Detect which cell encompasses the target text, then output its [x, y] center coordinate. 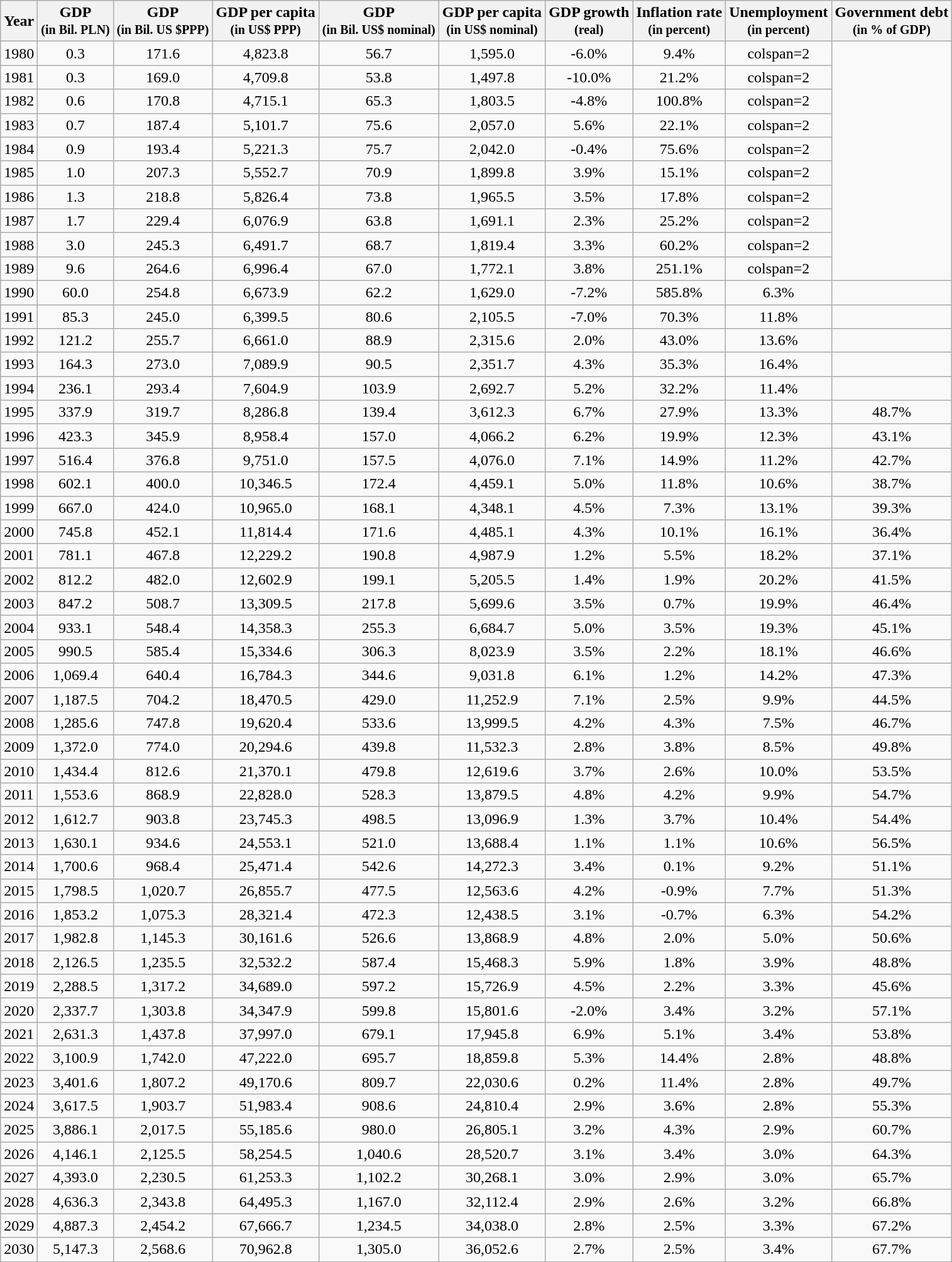
2014 [19, 867]
4,823.8 [265, 53]
2029 [19, 1226]
47,222.0 [265, 1058]
15,334.6 [265, 651]
745.8 [75, 532]
15,801.6 [491, 1010]
781.1 [75, 556]
14,358.3 [265, 627]
344.6 [378, 675]
139.4 [378, 412]
49,170.6 [265, 1082]
1.3 [75, 197]
2,042.0 [491, 149]
157.0 [378, 436]
640.4 [163, 675]
39.3% [892, 508]
1,899.8 [491, 173]
2030 [19, 1249]
6.9% [589, 1034]
2.3% [589, 221]
70,962.8 [265, 1249]
2,125.5 [163, 1154]
695.7 [378, 1058]
54.4% [892, 819]
1,305.0 [378, 1249]
4,076.0 [491, 460]
6,673.9 [265, 292]
18,859.8 [491, 1058]
1992 [19, 341]
62.2 [378, 292]
345.9 [163, 436]
6,399.5 [265, 316]
54.2% [892, 914]
4,709.8 [265, 77]
2,057.0 [491, 125]
17,945.8 [491, 1034]
12,602.9 [265, 579]
3,401.6 [75, 1082]
4,066.2 [491, 436]
13,688.4 [491, 843]
13,879.5 [491, 795]
1,040.6 [378, 1154]
11,532.3 [491, 747]
585.4 [163, 651]
60.7% [892, 1130]
4,146.1 [75, 1154]
2,230.5 [163, 1178]
2001 [19, 556]
2003 [19, 603]
22,828.0 [265, 795]
1988 [19, 244]
50.6% [892, 938]
-0.9% [679, 891]
65.3 [378, 101]
1982 [19, 101]
980.0 [378, 1130]
1,167.0 [378, 1202]
9.2% [779, 867]
55,185.6 [265, 1130]
2027 [19, 1178]
3,617.5 [75, 1106]
587.4 [378, 962]
10,965.0 [265, 508]
Government debt(in % of GDP) [892, 21]
3.0 [75, 244]
12.3% [779, 436]
0.7% [679, 603]
5.6% [589, 125]
2004 [19, 627]
4,393.0 [75, 1178]
479.8 [378, 771]
26,855.7 [265, 891]
12,563.6 [491, 891]
32,112.4 [491, 1202]
22,030.6 [491, 1082]
933.1 [75, 627]
199.1 [378, 579]
75.7 [378, 149]
1,903.7 [163, 1106]
15.1% [679, 173]
376.8 [163, 460]
-0.7% [679, 914]
429.0 [378, 700]
45.1% [892, 627]
34,347.9 [265, 1010]
667.0 [75, 508]
6.1% [589, 675]
5.1% [679, 1034]
2,126.5 [75, 962]
812.6 [163, 771]
GDP per capita(in US$ PPP) [265, 21]
273.0 [163, 365]
13.1% [779, 508]
63.8 [378, 221]
13,868.9 [491, 938]
28,520.7 [491, 1154]
2008 [19, 723]
30,268.1 [491, 1178]
218.8 [163, 197]
67.7% [892, 1249]
528.3 [378, 795]
4,485.1 [491, 532]
30,161.6 [265, 938]
9.6 [75, 268]
264.6 [163, 268]
217.8 [378, 603]
70.9 [378, 173]
482.0 [163, 579]
5,205.5 [491, 579]
16,784.3 [265, 675]
245.3 [163, 244]
3,100.9 [75, 1058]
-6.0% [589, 53]
14.2% [779, 675]
55.3% [892, 1106]
2026 [19, 1154]
747.8 [163, 723]
1,372.0 [75, 747]
1995 [19, 412]
54.7% [892, 795]
187.4 [163, 125]
-10.0% [589, 77]
5,699.6 [491, 603]
1.3% [589, 819]
GDP(in Bil. PLN) [75, 21]
2,568.6 [163, 1249]
2,337.7 [75, 1010]
4,715.1 [265, 101]
306.3 [378, 651]
236.1 [75, 388]
1,497.8 [491, 77]
49.8% [892, 747]
20.2% [779, 579]
2000 [19, 532]
1,629.0 [491, 292]
2019 [19, 986]
6.7% [589, 412]
13.6% [779, 341]
4,887.3 [75, 1226]
5,101.7 [265, 125]
121.2 [75, 341]
34,689.0 [265, 986]
32.2% [679, 388]
1,595.0 [491, 53]
5.9% [589, 962]
1981 [19, 77]
56.5% [892, 843]
1,700.6 [75, 867]
41.5% [892, 579]
11.2% [779, 460]
1,553.6 [75, 795]
704.2 [163, 700]
6,076.9 [265, 221]
GDP growth(real) [589, 21]
19.3% [779, 627]
7.3% [679, 508]
1,020.7 [163, 891]
193.4 [163, 149]
80.6 [378, 316]
8,958.4 [265, 436]
3,612.3 [491, 412]
1,234.5 [378, 1226]
169.0 [163, 77]
868.9 [163, 795]
1,772.1 [491, 268]
2016 [19, 914]
1.9% [679, 579]
13,309.5 [265, 603]
10.4% [779, 819]
2013 [19, 843]
64.3% [892, 1154]
11,814.4 [265, 532]
1.0 [75, 173]
774.0 [163, 747]
2,017.5 [163, 1130]
1999 [19, 508]
1.8% [679, 962]
66.8% [892, 1202]
1989 [19, 268]
18.2% [779, 556]
1,798.5 [75, 891]
-0.4% [589, 149]
1,853.2 [75, 914]
51.3% [892, 891]
58,254.5 [265, 1154]
172.4 [378, 484]
1,803.5 [491, 101]
65.7% [892, 1178]
67,666.7 [265, 1226]
6,996.4 [265, 268]
85.3 [75, 316]
24,553.1 [265, 843]
51.1% [892, 867]
968.4 [163, 867]
1,303.8 [163, 1010]
75.6% [679, 149]
11,252.9 [491, 700]
2028 [19, 1202]
229.4 [163, 221]
2,343.8 [163, 1202]
5,221.3 [265, 149]
43.0% [679, 341]
423.3 [75, 436]
7.7% [779, 891]
6,661.0 [265, 341]
1998 [19, 484]
10.0% [779, 771]
37.1% [892, 556]
5,826.4 [265, 197]
498.5 [378, 819]
809.7 [378, 1082]
2.7% [589, 1249]
1996 [19, 436]
2017 [19, 938]
12,438.5 [491, 914]
43.1% [892, 436]
1,235.5 [163, 962]
157.5 [378, 460]
73.8 [378, 197]
1.7 [75, 221]
2007 [19, 700]
164.3 [75, 365]
5,552.7 [265, 173]
1,437.8 [163, 1034]
9,031.8 [491, 675]
35.3% [679, 365]
24,810.4 [491, 1106]
10.1% [679, 532]
400.0 [163, 484]
36.4% [892, 532]
25,471.4 [265, 867]
48.7% [892, 412]
Unemployment(in percent) [779, 21]
2024 [19, 1106]
14.4% [679, 1058]
424.0 [163, 508]
2,315.6 [491, 341]
60.2% [679, 244]
1.4% [589, 579]
68.7 [378, 244]
7.5% [779, 723]
64,495.3 [265, 1202]
467.8 [163, 556]
2,454.2 [163, 1226]
53.8 [378, 77]
18,470.5 [265, 700]
21.2% [679, 77]
0.2% [589, 1082]
13,999.5 [491, 723]
46.4% [892, 603]
516.4 [75, 460]
1,434.4 [75, 771]
2018 [19, 962]
1,612.7 [75, 819]
53.8% [892, 1034]
46.6% [892, 651]
168.1 [378, 508]
45.6% [892, 986]
6.2% [589, 436]
293.4 [163, 388]
10,346.5 [265, 484]
6,491.7 [265, 244]
2012 [19, 819]
2009 [19, 747]
2,105.5 [491, 316]
16.1% [779, 532]
1983 [19, 125]
1987 [19, 221]
2010 [19, 771]
548.4 [163, 627]
1,691.1 [491, 221]
GDP(in Bil. US$ nominal) [378, 21]
477.5 [378, 891]
1991 [19, 316]
2020 [19, 1010]
9,751.0 [265, 460]
12,619.6 [491, 771]
-4.8% [589, 101]
21,370.1 [265, 771]
1,102.2 [378, 1178]
508.7 [163, 603]
1,982.8 [75, 938]
526.6 [378, 938]
61,253.3 [265, 1178]
2006 [19, 675]
53.5% [892, 771]
254.8 [163, 292]
28,321.4 [265, 914]
13,096.9 [491, 819]
5.2% [589, 388]
3.6% [679, 1106]
2011 [19, 795]
4,987.9 [491, 556]
934.6 [163, 843]
1984 [19, 149]
255.7 [163, 341]
812.2 [75, 579]
4,459.1 [491, 484]
Year [19, 21]
-2.0% [589, 1010]
6,684.7 [491, 627]
36,052.6 [491, 1249]
1,819.4 [491, 244]
88.9 [378, 341]
1993 [19, 365]
22.1% [679, 125]
14.9% [679, 460]
2022 [19, 1058]
67.2% [892, 1226]
46.7% [892, 723]
4,636.3 [75, 1202]
1980 [19, 53]
2021 [19, 1034]
0.6 [75, 101]
-7.2% [589, 292]
1,075.3 [163, 914]
5.3% [589, 1058]
1,187.5 [75, 700]
49.7% [892, 1082]
38.7% [892, 484]
19,620.4 [265, 723]
18.1% [779, 651]
51,983.4 [265, 1106]
23,745.3 [265, 819]
44.5% [892, 700]
2,692.7 [491, 388]
0.9 [75, 149]
207.3 [163, 173]
7,089.9 [265, 365]
5,147.3 [75, 1249]
Inflation rate(in percent) [679, 21]
0.1% [679, 867]
319.7 [163, 412]
67.0 [378, 268]
472.3 [378, 914]
1,965.5 [491, 197]
990.5 [75, 651]
60.0 [75, 292]
1,069.4 [75, 675]
32,532.2 [265, 962]
1997 [19, 460]
2002 [19, 579]
42.7% [892, 460]
337.9 [75, 412]
47.3% [892, 675]
7,604.9 [265, 388]
1985 [19, 173]
20,294.6 [265, 747]
1,742.0 [163, 1058]
1,145.3 [163, 938]
597.2 [378, 986]
533.6 [378, 723]
17.8% [679, 197]
8.5% [779, 747]
542.6 [378, 867]
37,997.0 [265, 1034]
521.0 [378, 843]
GDP per capita(in US$ nominal) [491, 21]
2015 [19, 891]
9.4% [679, 53]
2,288.5 [75, 986]
1990 [19, 292]
-7.0% [589, 316]
5.5% [679, 556]
847.2 [75, 603]
599.8 [378, 1010]
100.8% [679, 101]
0.7 [75, 125]
90.5 [378, 365]
908.6 [378, 1106]
903.8 [163, 819]
57.1% [892, 1010]
27.9% [679, 412]
245.0 [163, 316]
70.3% [679, 316]
439.8 [378, 747]
2,351.7 [491, 365]
2023 [19, 1082]
26,805.1 [491, 1130]
8,023.9 [491, 651]
2,631.3 [75, 1034]
251.1% [679, 268]
3,886.1 [75, 1130]
1994 [19, 388]
452.1 [163, 532]
34,038.0 [491, 1226]
679.1 [378, 1034]
255.3 [378, 627]
14,272.3 [491, 867]
2005 [19, 651]
GDP(in Bil. US $PPP) [163, 21]
56.7 [378, 53]
103.9 [378, 388]
4,348.1 [491, 508]
1,317.2 [163, 986]
12,229.2 [265, 556]
16.4% [779, 365]
1,285.6 [75, 723]
1986 [19, 197]
8,286.8 [265, 412]
190.8 [378, 556]
1,807.2 [163, 1082]
15,726.9 [491, 986]
1,630.1 [75, 843]
170.8 [163, 101]
75.6 [378, 125]
602.1 [75, 484]
585.8% [679, 292]
15,468.3 [491, 962]
2025 [19, 1130]
13.3% [779, 412]
25.2% [679, 221]
